Locate the cell with the specified text and output its (X, Y) center coordinate. 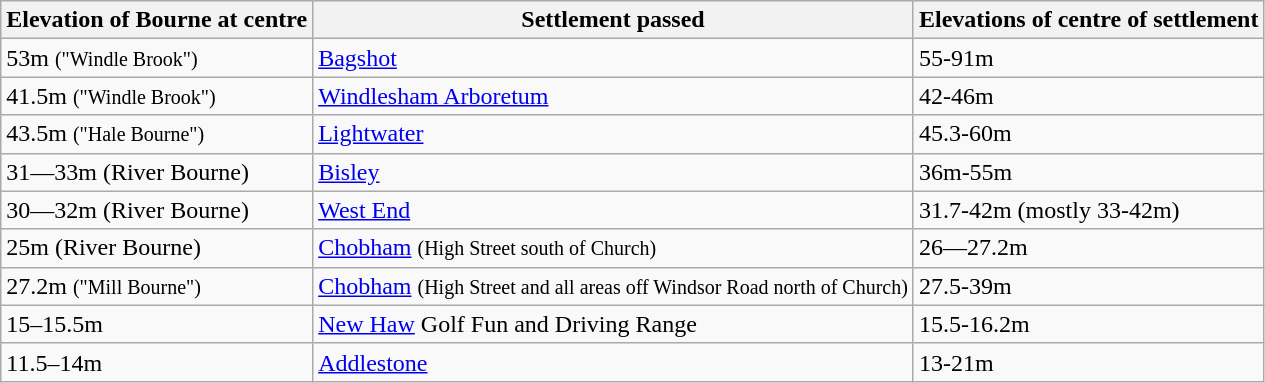
53m ("Windle Brook") (157, 58)
27.2m ("Mill Bourne") (157, 286)
41.5m ("Windle Brook") (157, 96)
31.7-42m (mostly 33-42m) (1088, 210)
Elevations of centre of settlement (1088, 20)
25m (River Bourne) (157, 248)
Lightwater (614, 134)
42-46m (1088, 96)
Bagshot (614, 58)
30—32m (River Bourne) (157, 210)
26—27.2m (1088, 248)
55-91m (1088, 58)
36m-55m (1088, 172)
45.3-60m (1088, 134)
15.5-16.2m (1088, 324)
31—33m (River Bourne) (157, 172)
Bisley (614, 172)
Addlestone (614, 362)
43.5m ("Hale Bourne") (157, 134)
Chobham (High Street south of Church) (614, 248)
Windlesham Arboretum (614, 96)
West End (614, 210)
13-21m (1088, 362)
27.5-39m (1088, 286)
11.5–14m (157, 362)
New Haw Golf Fun and Driving Range (614, 324)
Chobham (High Street and all areas off Windsor Road north of Church) (614, 286)
Settlement passed (614, 20)
Elevation of Bourne at centre (157, 20)
15–15.5m (157, 324)
